For the text-containing cell, return its midpoint in [X, Y] coordinate format. 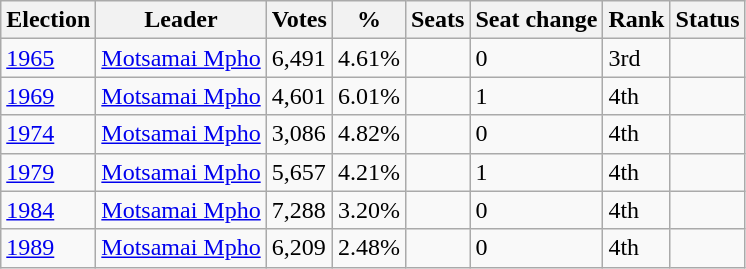
Status [708, 20]
1965 [48, 58]
6,209 [299, 248]
3,086 [299, 134]
6.01% [368, 96]
Rank [636, 20]
1984 [48, 210]
Leader [181, 20]
3rd [636, 58]
% [368, 20]
5,657 [299, 172]
Votes [299, 20]
Election [48, 20]
1969 [48, 96]
1974 [48, 134]
7,288 [299, 210]
1979 [48, 172]
4.82% [368, 134]
1989 [48, 248]
Seat change [536, 20]
6,491 [299, 58]
3.20% [368, 210]
Seats [437, 20]
2.48% [368, 248]
4.61% [368, 58]
4.21% [368, 172]
4,601 [299, 96]
